Find where the given text appears and provide that cell's center as [x, y] coordinate. 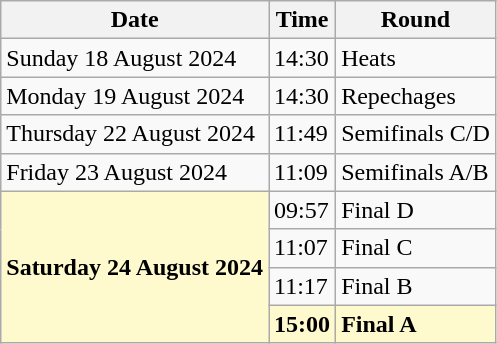
09:57 [302, 210]
Semifinals A/B [416, 172]
11:09 [302, 172]
Repechages [416, 96]
Friday 23 August 2024 [135, 172]
15:00 [302, 324]
Final D [416, 210]
Date [135, 20]
11:49 [302, 134]
Round [416, 20]
11:17 [302, 286]
Thursday 22 August 2024 [135, 134]
Final C [416, 248]
Saturday 24 August 2024 [135, 267]
Monday 19 August 2024 [135, 96]
Heats [416, 58]
Final B [416, 286]
Final A [416, 324]
Semifinals C/D [416, 134]
11:07 [302, 248]
Sunday 18 August 2024 [135, 58]
Time [302, 20]
